Locate the cell with the specified text and output its (x, y) center coordinate. 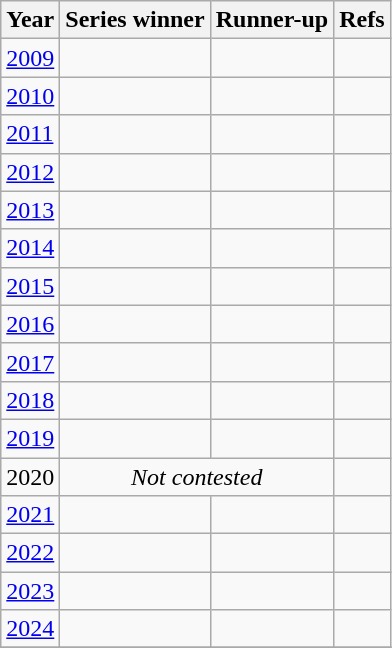
2024 (30, 629)
Not contested (197, 477)
2020 (30, 477)
2014 (30, 248)
2009 (30, 58)
2012 (30, 172)
2018 (30, 400)
2010 (30, 96)
Year (30, 20)
Series winner (135, 20)
2013 (30, 210)
Refs (362, 20)
Runner-up (272, 20)
2017 (30, 362)
2019 (30, 438)
2023 (30, 591)
2021 (30, 515)
2022 (30, 553)
2011 (30, 134)
2015 (30, 286)
2016 (30, 324)
